Locate the cell with the specified text and output its (X, Y) center coordinate. 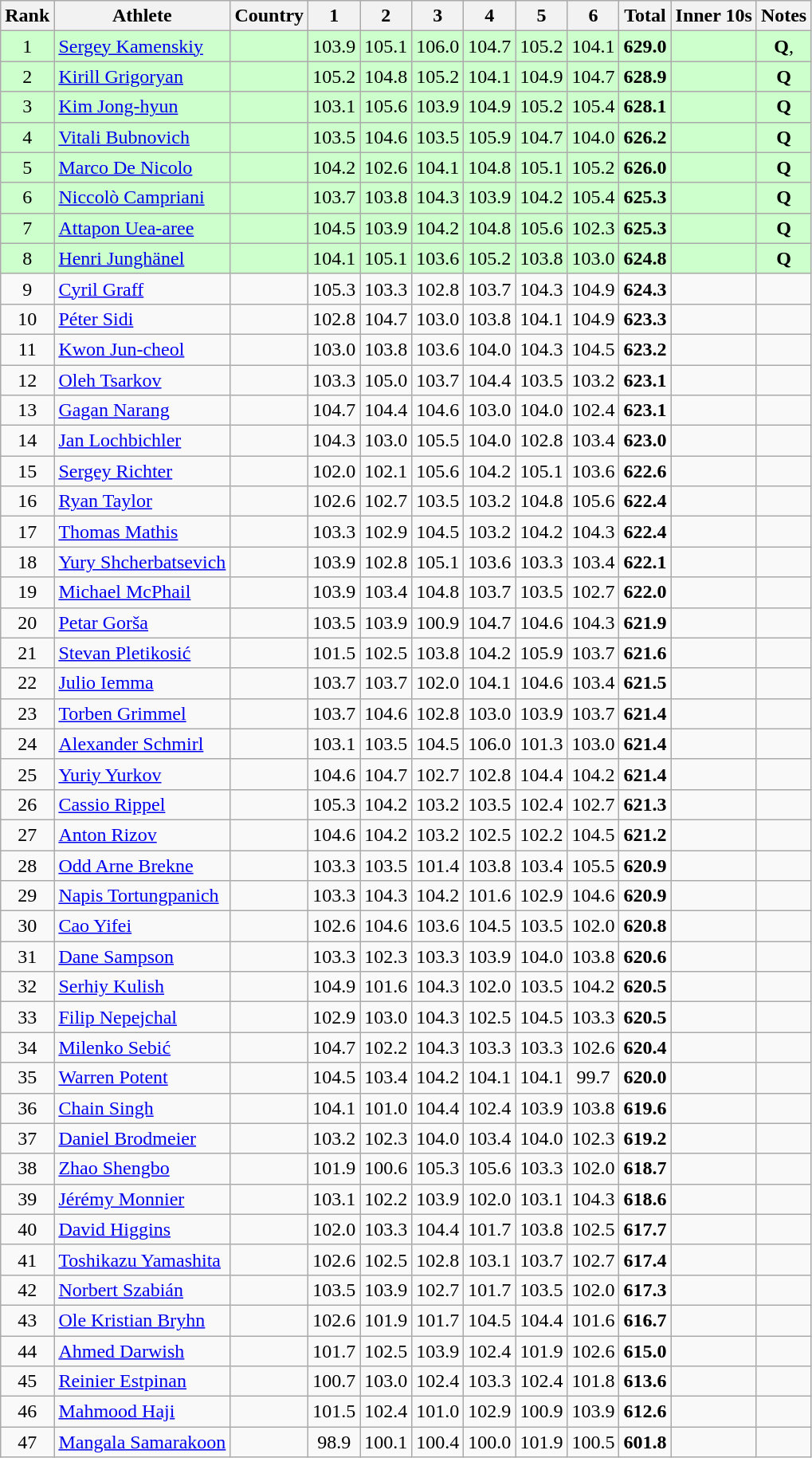
Q, (783, 46)
41 (27, 1260)
Rank (27, 16)
612.6 (645, 1412)
Serhiy Kulish (142, 987)
Dane Sampson (142, 957)
Zhao Shengbo (142, 1169)
Alexander Schmirl (142, 744)
Sergey Kamenskiy (142, 46)
622.6 (645, 471)
Ole Kristian Bryhn (142, 1320)
622.1 (645, 562)
13 (27, 411)
620.4 (645, 1047)
25 (27, 774)
617.3 (645, 1290)
31 (27, 957)
624.8 (645, 258)
16 (27, 501)
Mangala Samarakoon (142, 1442)
Marco De Nicolo (142, 167)
20 (27, 623)
23 (27, 713)
24 (27, 744)
Henri Junghänel (142, 258)
Vitali Bubnovich (142, 137)
623.3 (645, 319)
Yury Shcherbatsevich (142, 562)
99.7 (593, 1078)
100.1 (386, 1442)
621.9 (645, 623)
617.4 (645, 1260)
Chain Singh (142, 1108)
621.6 (645, 653)
Mahmood Haji (142, 1412)
Péter Sidi (142, 319)
Notes (783, 16)
617.7 (645, 1229)
Filip Nepejchal (142, 1017)
43 (27, 1320)
8 (27, 258)
28 (27, 865)
Toshikazu Yamashita (142, 1260)
40 (27, 1229)
621.3 (645, 804)
Inner 10s (714, 16)
27 (27, 835)
35 (27, 1078)
Oleh Tsarkov (142, 380)
21 (27, 653)
30 (27, 926)
Kim Jong-hyun (142, 107)
Jan Lochbichler (142, 441)
36 (27, 1108)
15 (27, 471)
616.7 (645, 1320)
32 (27, 987)
12 (27, 380)
101.8 (593, 1381)
98.9 (335, 1442)
45 (27, 1381)
100.5 (593, 1442)
17 (27, 532)
Reinier Estpinan (142, 1381)
Petar Gorša (142, 623)
Ahmed Darwish (142, 1351)
Niccolò Campriani (142, 198)
11 (27, 349)
Julio Iemma (142, 683)
9 (27, 289)
620.8 (645, 926)
Athlete (142, 16)
621.2 (645, 835)
628.1 (645, 107)
33 (27, 1017)
Odd Arne Brekne (142, 865)
623.0 (645, 441)
46 (27, 1412)
623.2 (645, 349)
Attapon Uea-aree (142, 228)
18 (27, 562)
42 (27, 1290)
619.6 (645, 1108)
David Higgins (142, 1229)
105.0 (386, 380)
102.1 (386, 471)
Milenko Sebić (142, 1047)
Michael McPhail (142, 592)
100.7 (335, 1381)
618.6 (645, 1199)
101.3 (542, 744)
628.9 (645, 77)
Daniel Brodmeier (142, 1138)
Torben Grimmel (142, 713)
621.5 (645, 683)
626.0 (645, 167)
615.0 (645, 1351)
624.3 (645, 289)
47 (27, 1442)
Ryan Taylor (142, 501)
Country (269, 16)
22 (27, 683)
619.2 (645, 1138)
19 (27, 592)
7 (27, 228)
10 (27, 319)
622.0 (645, 592)
626.2 (645, 137)
Stevan Pletikosić (142, 653)
Napis Tortungpanich (142, 896)
34 (27, 1047)
Cao Yifei (142, 926)
601.8 (645, 1442)
Norbert Szabián (142, 1290)
100.6 (386, 1169)
39 (27, 1199)
26 (27, 804)
Kwon Jun-cheol (142, 349)
Anton Rizov (142, 835)
29 (27, 896)
Cyril Graff (142, 289)
620.0 (645, 1078)
Thomas Mathis (142, 532)
38 (27, 1169)
620.6 (645, 957)
629.0 (645, 46)
101.4 (438, 865)
Jérémy Monnier (142, 1199)
Gagan Narang (142, 411)
100.4 (438, 1442)
613.6 (645, 1381)
14 (27, 441)
Total (645, 16)
Cassio Rippel (142, 804)
Kirill Grigoryan (142, 77)
37 (27, 1138)
618.7 (645, 1169)
44 (27, 1351)
Sergey Richter (142, 471)
100.0 (489, 1442)
Warren Potent (142, 1078)
Yuriy Yurkov (142, 774)
